Output the (X, Y) coordinate of the center of the cell containing the given text.  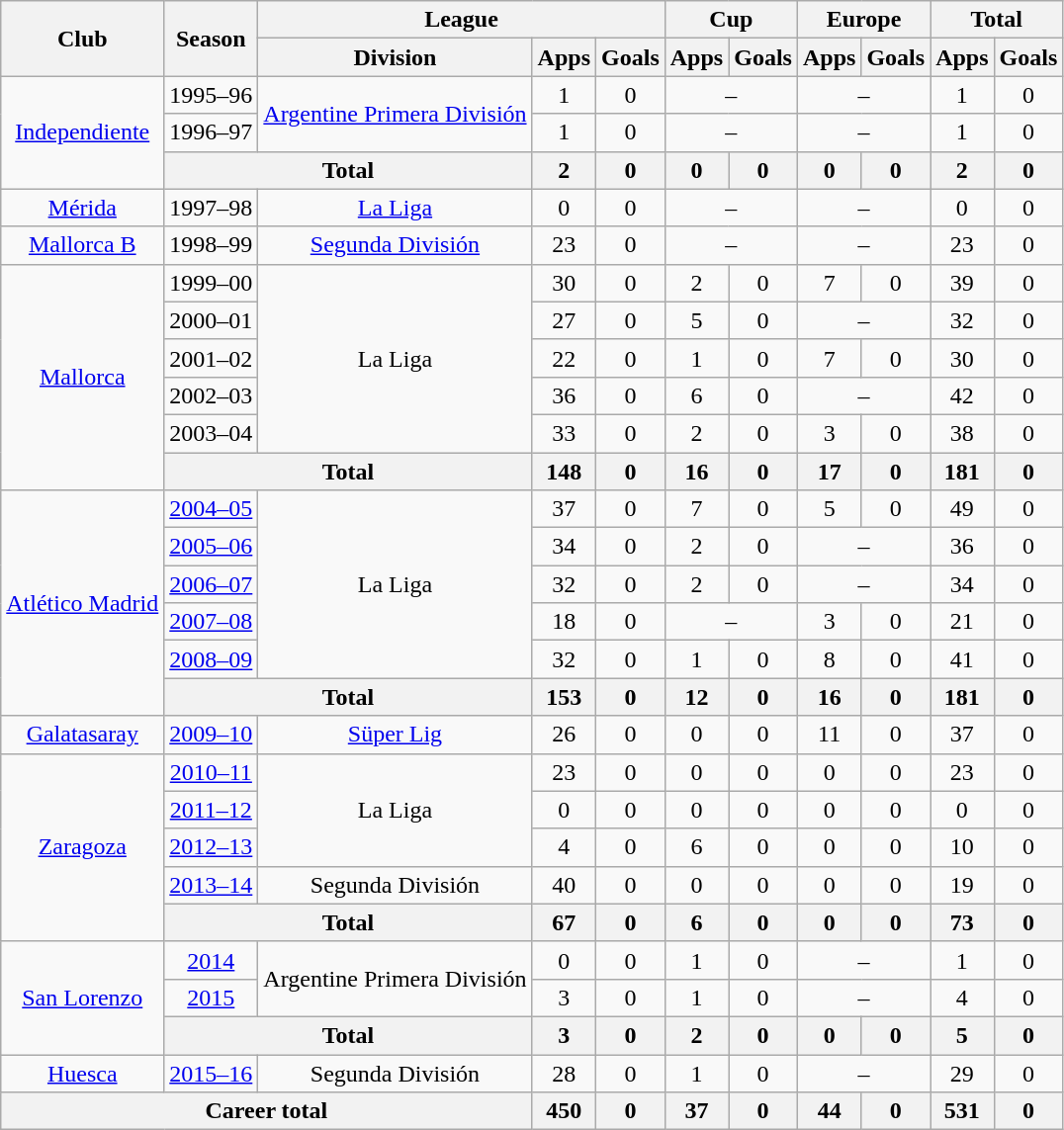
1997–98 (212, 208)
12 (696, 697)
Mérida (83, 208)
2005–06 (212, 547)
2001–02 (212, 358)
44 (829, 1111)
49 (962, 509)
10 (962, 847)
Zaragoza (83, 847)
2006–07 (212, 584)
2000–01 (212, 320)
2002–03 (212, 395)
Mallorca B (83, 245)
67 (564, 922)
2012–13 (212, 847)
42 (962, 395)
Süper Lig (396, 735)
Independiente (83, 132)
73 (962, 922)
8 (829, 659)
28 (564, 1073)
2015–16 (212, 1073)
Club (83, 39)
27 (564, 320)
40 (564, 885)
531 (962, 1111)
Career total (267, 1111)
148 (564, 472)
1999–00 (212, 283)
2013–14 (212, 885)
2004–05 (212, 509)
18 (564, 622)
19 (962, 885)
Division (396, 57)
Atlético Madrid (83, 603)
Galatasaray (83, 735)
2009–10 (212, 735)
Europe (863, 20)
1996–97 (212, 132)
21 (962, 622)
2010–11 (212, 772)
26 (564, 735)
450 (564, 1111)
33 (564, 433)
41 (962, 659)
17 (829, 472)
2007–08 (212, 622)
2014 (212, 960)
Season (212, 39)
2008–09 (212, 659)
153 (564, 697)
League (461, 20)
39 (962, 283)
1995–96 (212, 95)
29 (962, 1073)
22 (564, 358)
Cup (731, 20)
Huesca (83, 1073)
San Lorenzo (83, 998)
2003–04 (212, 433)
38 (962, 433)
11 (829, 735)
2011–12 (212, 810)
1998–99 (212, 245)
2015 (212, 998)
Mallorca (83, 377)
